Provide the (x, y) coordinate of the cell's center where the given text is located.  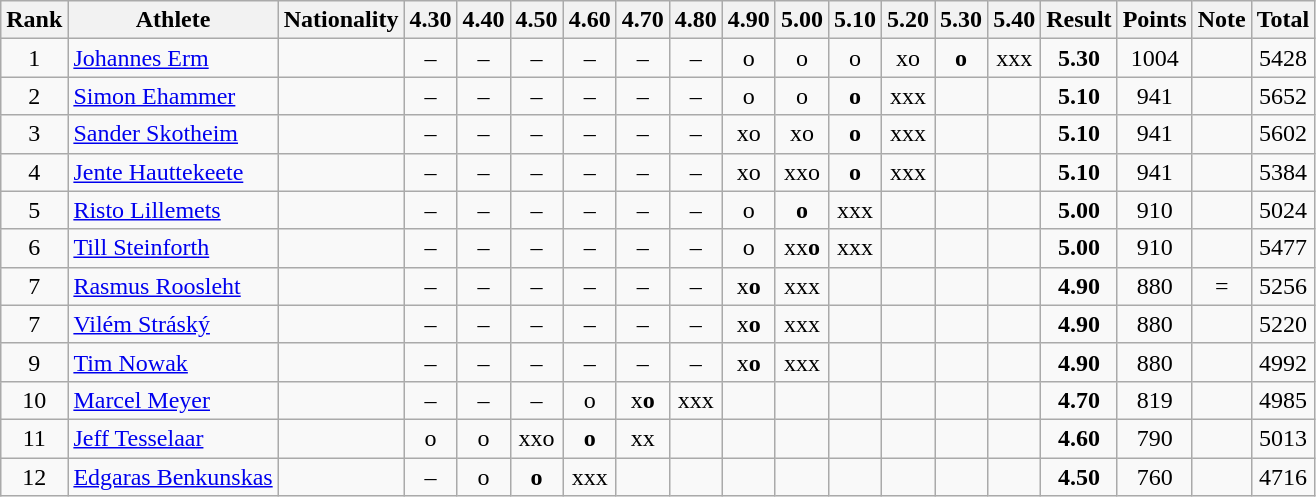
5384 (1283, 172)
Sander Skotheim (173, 134)
xx (642, 438)
Result (1079, 20)
1 (34, 58)
11 (34, 438)
Till Steinforth (173, 248)
Jente Hauttekeete (173, 172)
Rank (34, 20)
2 (34, 96)
Jeff Tesselaar (173, 438)
790 (1154, 438)
9 (34, 362)
Risto Lillemets (173, 210)
5.20 (908, 20)
6 (34, 248)
5256 (1283, 286)
5428 (1283, 58)
5024 (1283, 210)
5.40 (1014, 20)
760 (1154, 477)
Athlete (173, 20)
3 (34, 134)
4 (34, 172)
4.40 (484, 20)
10 (34, 400)
Note (1222, 20)
Total (1283, 20)
Marcel Meyer (173, 400)
12 (34, 477)
Simon Ehammer (173, 96)
4985 (1283, 400)
4992 (1283, 362)
4.80 (696, 20)
Tim Nowak (173, 362)
5477 (1283, 248)
819 (1154, 400)
Edgaras Benkunskas (173, 477)
5013 (1283, 438)
= (1222, 286)
5 (34, 210)
4.30 (430, 20)
Rasmus Roosleht (173, 286)
5602 (1283, 134)
Points (1154, 20)
1004 (1154, 58)
4716 (1283, 477)
Vilém Stráský (173, 324)
5652 (1283, 96)
Johannes Erm (173, 58)
Nationality (341, 20)
5220 (1283, 324)
